Pinpoint the cell where the given text exists, returning its [X, Y] midpoint coordinate. 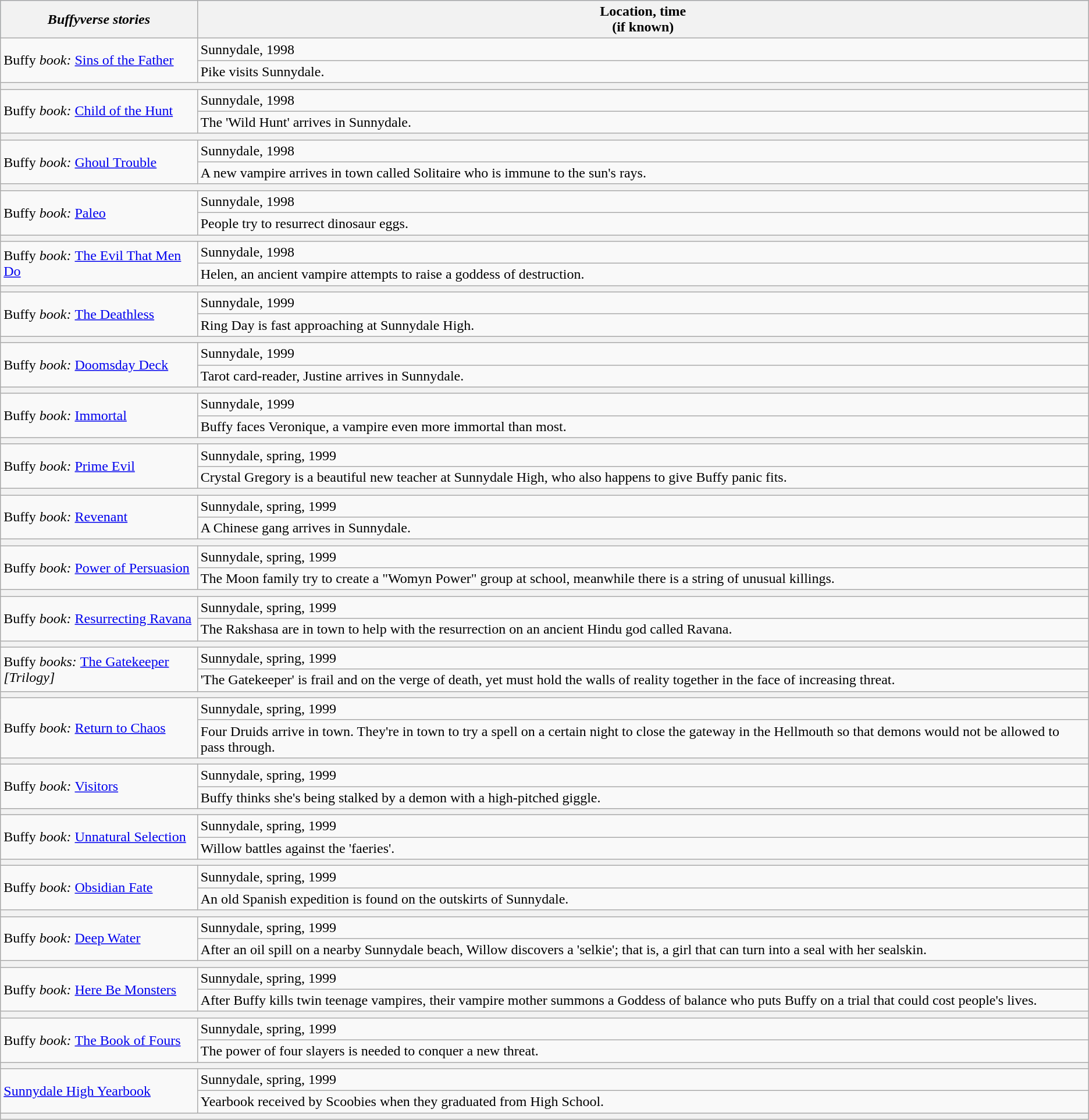
Willow battles against the 'faeries'. [643, 848]
People try to resurrect dinosaur eggs. [643, 223]
The Moon family try to create a "Womyn Power" group at school, meanwhile there is a string of unusual killings. [643, 579]
'The Gatekeeper' is frail and on the verge of death, yet must hold the walls of reality together in the face of increasing threat. [643, 680]
Buffy book: Ghoul Trouble [99, 162]
Buffy book: Immortal [99, 415]
Pike visits Sunnydale. [643, 72]
Helen, an ancient vampire attempts to raise a goddess of destruction. [643, 275]
Buffy book: Doomsday Deck [99, 365]
Ring Day is fast approaching at Sunnydale High. [643, 325]
Tarot card-reader, Justine arrives in Sunnydale. [643, 376]
Buffy thinks she's being stalked by a demon with a high-pitched giggle. [643, 798]
An old Spanish expedition is found on the outskirts of Sunnydale. [643, 899]
Buffy book: Here Be Monsters [99, 989]
A Chinese gang arrives in Sunnydale. [643, 528]
Crystal Gregory is a beautiful new teacher at Sunnydale High, who also happens to give Buffy panic fits. [643, 477]
Location, time (if known) [643, 20]
Buffy book: Prime Evil [99, 466]
Buffy book: Revenant [99, 517]
Buffy book: Visitors [99, 786]
The power of four slayers is needed to conquer a new threat. [643, 1051]
Buffy book: The Deathless [99, 314]
Buffy book: Return to Chaos [99, 727]
Sunnydale High Yearbook [99, 1091]
Yearbook received by Scoobies when they graduated from High School. [643, 1102]
Buffy faces Veronique, a vampire even more immortal than most. [643, 426]
Buffy book: Resurrecting Ravana [99, 618]
After Buffy kills twin teenage vampires, their vampire mother summons a Goddess of balance who puts Buffy on a trial that could cost people's lives. [643, 1000]
Buffy books: The Gatekeeper [Trilogy] [99, 669]
Buffy book: Paleo [99, 212]
Buffy book: Sins of the Father [99, 61]
After an oil spill on a nearby Sunnydale beach, Willow discovers a 'selkie'; that is, a girl that can turn into a seal with her sealskin. [643, 950]
Buffy book: Obsidian Fate [99, 888]
Buffy book: Child of the Hunt [99, 111]
Buffy book: Power of Persuasion [99, 568]
Buffy book: Unnatural Selection [99, 837]
The 'Wild Hunt' arrives in Sunnydale. [643, 122]
Buffy book: The Book of Fours [99, 1040]
Buffyverse stories [99, 20]
The Rakshasa are in town to help with the resurrection on an ancient Hindu god called Ravana. [643, 630]
Buffy book: The Evil That Men Do [99, 264]
Buffy book: Deep Water [99, 938]
A new vampire arrives in town called Solitaire who is immune to the sun's rays. [643, 173]
